Scan for the cell matching the given text and deliver its (X, Y) coordinate at center. 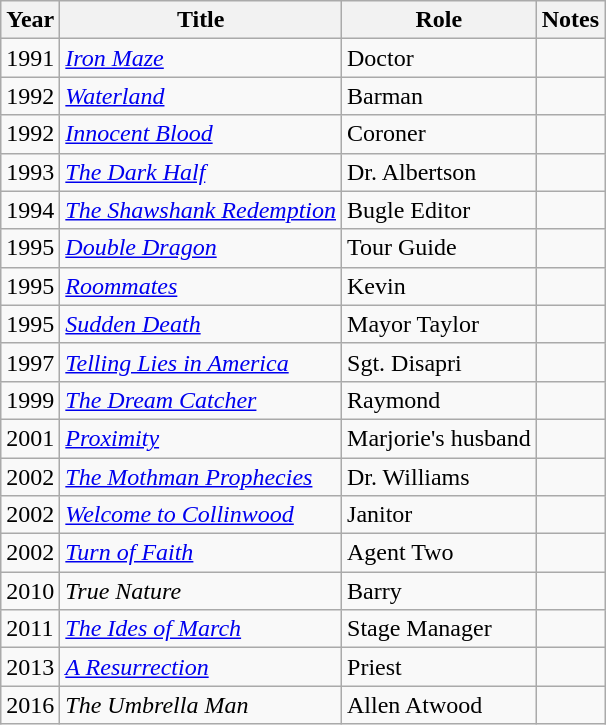
1993 (30, 172)
Barman (440, 96)
Kevin (440, 286)
The Dream Catcher (201, 400)
1991 (30, 58)
Sgt. Disapri (440, 362)
2011 (30, 629)
Iron Maze (201, 58)
1999 (30, 400)
Turn of Faith (201, 553)
The Ides of March (201, 629)
The Umbrella Man (201, 705)
Roommates (201, 286)
The Dark Half (201, 172)
Double Dragon (201, 248)
2013 (30, 667)
Allen Atwood (440, 705)
1997 (30, 362)
Sudden Death (201, 324)
Tour Guide (440, 248)
Waterland (201, 96)
2010 (30, 591)
Innocent Blood (201, 134)
A Resurrection (201, 667)
Raymond (440, 400)
The Shawshank Redemption (201, 210)
Proximity (201, 438)
2016 (30, 705)
Stage Manager (440, 629)
Agent Two (440, 553)
Dr. Williams (440, 477)
True Nature (201, 591)
Title (201, 20)
1994 (30, 210)
Bugle Editor (440, 210)
Priest (440, 667)
The Mothman Prophecies (201, 477)
Role (440, 20)
Coroner (440, 134)
Barry (440, 591)
Marjorie's husband (440, 438)
2001 (30, 438)
Telling Lies in America (201, 362)
Notes (570, 20)
Mayor Taylor (440, 324)
Doctor (440, 58)
Welcome to Collinwood (201, 515)
Year (30, 20)
Dr. Albertson (440, 172)
Janitor (440, 515)
